Provide the (x, y) coordinate of the cell's center where the given text is located.  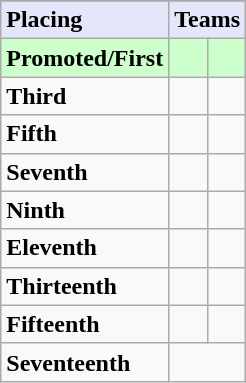
Fifteenth (85, 324)
Third (85, 96)
Placing (85, 20)
Teams (208, 20)
Eleventh (85, 248)
Seventeenth (85, 362)
Ninth (85, 210)
Thirteenth (85, 286)
Fifth (85, 134)
Seventh (85, 172)
Promoted/First (85, 58)
